Provide the [x, y] coordinate of the cell's center where the given text is located.  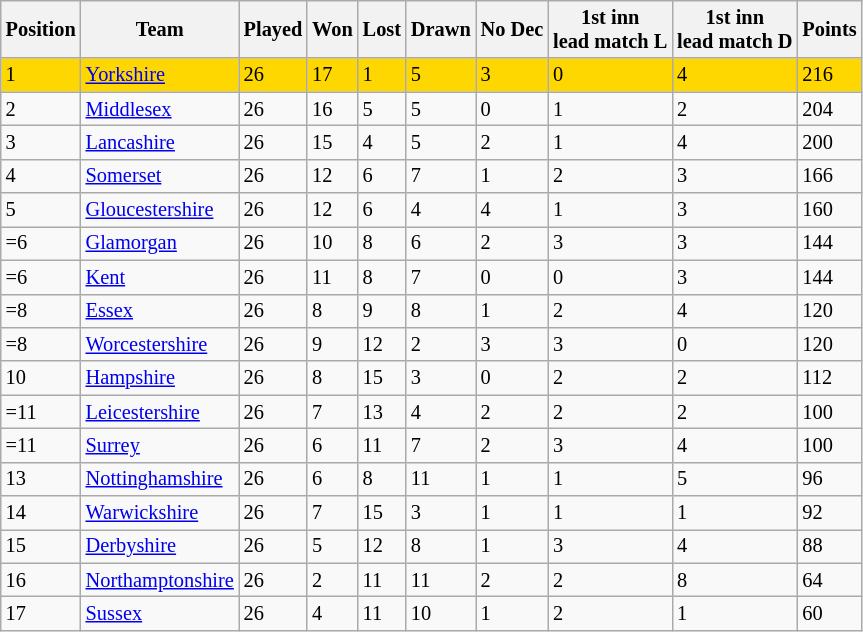
Worcestershire [160, 344]
Somerset [160, 176]
216 [829, 75]
Hampshire [160, 378]
88 [829, 546]
204 [829, 109]
Position [41, 29]
160 [829, 210]
Sussex [160, 613]
Points [829, 29]
Surrey [160, 445]
112 [829, 378]
92 [829, 513]
Drawn [441, 29]
1st innlead match D [734, 29]
Northamptonshire [160, 580]
Kent [160, 277]
Glamorgan [160, 243]
60 [829, 613]
166 [829, 176]
Team [160, 29]
No Dec [512, 29]
1st innlead match L [610, 29]
Lost [382, 29]
Played [274, 29]
14 [41, 513]
Leicestershire [160, 412]
Nottinghamshire [160, 479]
Won [332, 29]
Derbyshire [160, 546]
96 [829, 479]
200 [829, 142]
Warwickshire [160, 513]
Lancashire [160, 142]
Gloucestershire [160, 210]
Yorkshire [160, 75]
64 [829, 580]
Middlesex [160, 109]
Essex [160, 311]
